Extract the [x, y] coordinate from the center of the cell holding the provided text.  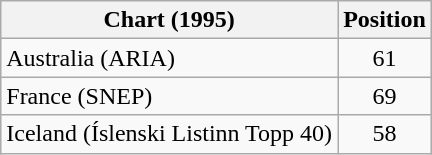
Position [385, 20]
58 [385, 134]
Iceland (Íslenski Listinn Topp 40) [170, 134]
France (SNEP) [170, 96]
61 [385, 58]
69 [385, 96]
Australia (ARIA) [170, 58]
Chart (1995) [170, 20]
